Scan for the cell matching the given text and deliver its [X, Y] coordinate at center. 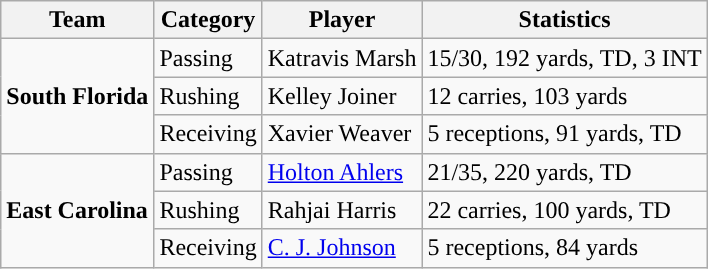
Player [342, 20]
South Florida [78, 96]
15/30, 192 yards, TD, 3 INT [564, 58]
22 carries, 100 yards, TD [564, 210]
5 receptions, 84 yards [564, 248]
Holton Ahlers [342, 172]
Statistics [564, 20]
East Carolina [78, 210]
C. J. Johnson [342, 248]
Category [208, 20]
Rahjai Harris [342, 210]
21/35, 220 yards, TD [564, 172]
12 carries, 103 yards [564, 96]
5 receptions, 91 yards, TD [564, 134]
Katravis Marsh [342, 58]
Xavier Weaver [342, 134]
Kelley Joiner [342, 96]
Team [78, 20]
